Locate the cell with the specified text and output its [X, Y] center coordinate. 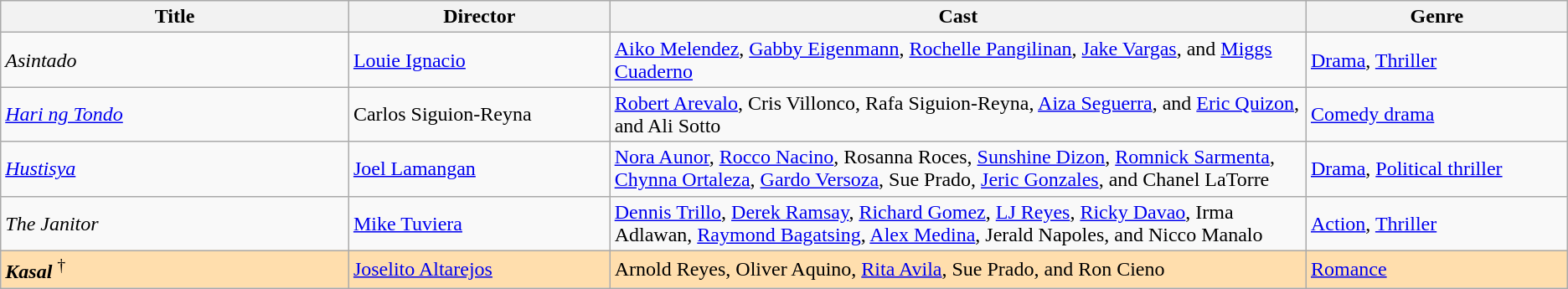
Romance [1436, 270]
Cast [958, 17]
Drama, Thriller [1436, 60]
Joel Lamangan [479, 169]
Carlos Siguion-Reyna [479, 114]
Joselito Altarejos [479, 270]
Robert Arevalo, Cris Villonco, Rafa Siguion-Reyna, Aiza Seguerra, and Eric Quizon, and Ali Sotto [958, 114]
Arnold Reyes, Oliver Aquino, Rita Avila, Sue Prado, and Ron Cieno [958, 270]
The Janitor [175, 223]
Comedy drama [1436, 114]
Drama, Political thriller [1436, 169]
Hustisya [175, 169]
Louie Ignacio [479, 60]
Action, Thriller [1436, 223]
Asintado [175, 60]
Genre [1436, 17]
Director [479, 17]
Kasal † [175, 270]
Title [175, 17]
Hari ng Tondo [175, 114]
Dennis Trillo, Derek Ramsay, Richard Gomez, LJ Reyes, Ricky Davao, Irma Adlawan, Raymond Bagatsing, Alex Medina, Jerald Napoles, and Nicco Manalo [958, 223]
Mike Tuviera [479, 223]
Aiko Melendez, Gabby Eigenmann, Rochelle Pangilinan, Jake Vargas, and Miggs Cuaderno [958, 60]
